Identify which cell holds the provided text, then report its [X, Y] central coordinate. 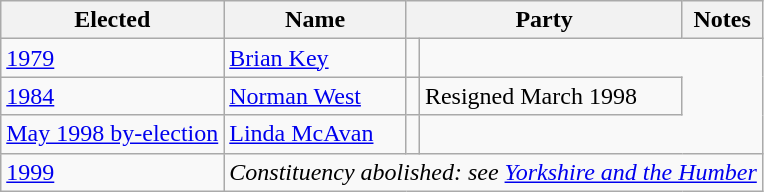
Party [544, 20]
Notes [722, 20]
Linda McAvan [316, 134]
Constituency abolished: see Yorkshire and the Humber [494, 172]
1999 [112, 172]
May 1998 by-election [112, 134]
1984 [112, 96]
Resigned March 1998 [550, 96]
Name [316, 20]
Norman West [316, 96]
1979 [112, 58]
Elected [112, 20]
Brian Key [316, 58]
